Identify which cell holds the provided text, then report its (X, Y) central coordinate. 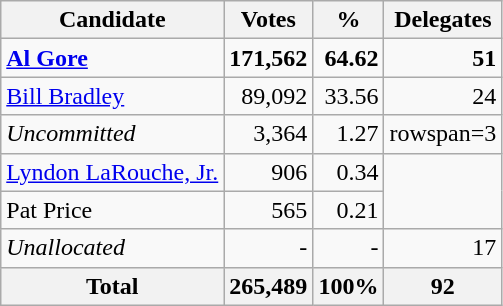
Pat Price (112, 210)
Candidate (112, 20)
Unallocated (112, 248)
33.56 (348, 96)
Votes (268, 20)
265,489 (268, 286)
17 (443, 248)
92 (443, 286)
51 (443, 58)
Bill Bradley (112, 96)
0.21 (348, 210)
64.62 (348, 58)
100% (348, 286)
1.27 (348, 134)
0.34 (348, 172)
Delegates (443, 20)
Total (112, 286)
24 (443, 96)
565 (268, 210)
Uncommitted (112, 134)
rowspan=3 (443, 134)
171,562 (268, 58)
Lyndon LaRouche, Jr. (112, 172)
906 (268, 172)
% (348, 20)
3,364 (268, 134)
Al Gore (112, 58)
89,092 (268, 96)
